Capture the cell that displays the provided text and extract its (X, Y) central coordinate. 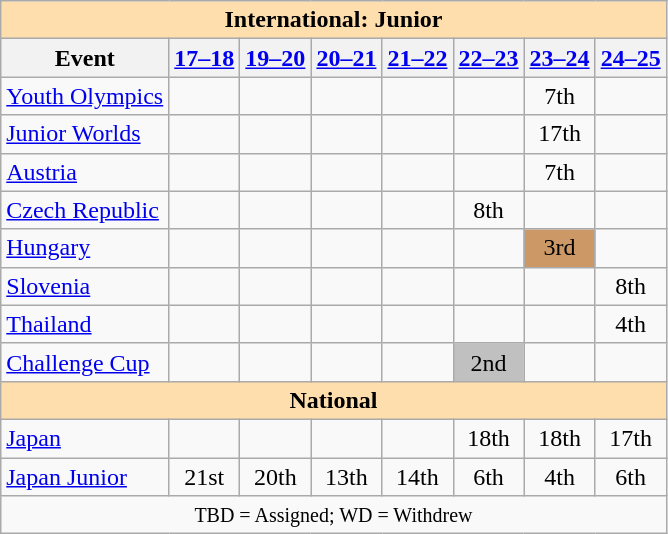
20th (276, 477)
20–21 (346, 58)
14th (418, 477)
17–18 (204, 58)
Austria (85, 172)
23–24 (560, 58)
Thailand (85, 324)
21st (204, 477)
Challenge Cup (85, 362)
Junior Worlds (85, 134)
Youth Olympics (85, 96)
Slovenia (85, 286)
13th (346, 477)
Japan Junior (85, 477)
24–25 (630, 58)
2nd (488, 362)
19–20 (276, 58)
TBD = Assigned; WD = Withdrew (334, 515)
22–23 (488, 58)
Event (85, 58)
Hungary (85, 248)
Japan (85, 438)
National (334, 400)
21–22 (418, 58)
International: Junior (334, 20)
Czech Republic (85, 210)
3rd (560, 248)
